Extract the [X, Y] coordinate from the center of the cell holding the provided text.  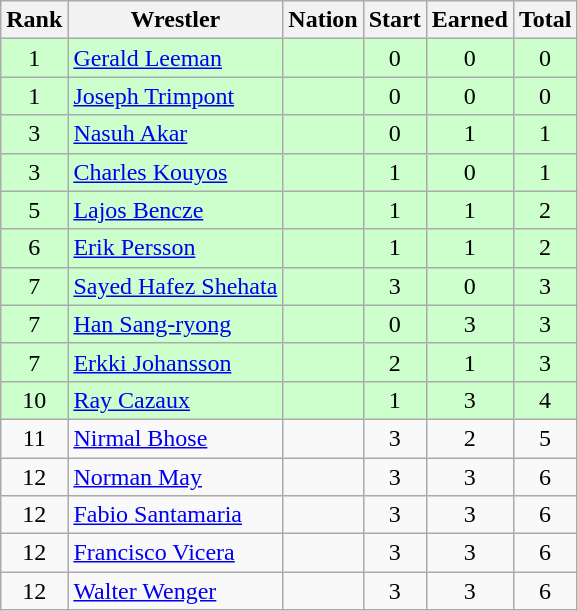
Walter Wenger [176, 591]
Ray Cazaux [176, 400]
11 [34, 438]
Gerald Leeman [176, 58]
Erkki Johansson [176, 362]
Han Sang-ryong [176, 324]
Sayed Hafez Shehata [176, 286]
Erik Persson [176, 248]
Fabio Santamaria [176, 515]
4 [545, 400]
Nirmal Bhose [176, 438]
Nation [323, 20]
Total [545, 20]
Start [394, 20]
Wrestler [176, 20]
Lajos Bencze [176, 210]
Francisco Vicera [176, 553]
Earned [470, 20]
Rank [34, 20]
Joseph Trimpont [176, 96]
10 [34, 400]
Norman May [176, 477]
Charles Kouyos [176, 172]
Nasuh Akar [176, 134]
